Output the (X, Y) coordinate of the center of the cell containing the given text.  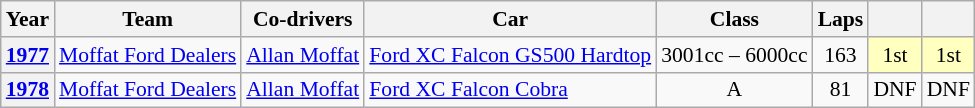
3001cc – 6000cc (734, 55)
Class (734, 19)
1977 (28, 55)
A (734, 90)
163 (841, 55)
81 (841, 90)
Co-drivers (302, 19)
1978 (28, 90)
Ford XC Falcon GS500 Hardtop (510, 55)
Laps (841, 19)
Ford XC Falcon Cobra (510, 90)
Year (28, 19)
Team (148, 19)
Car (510, 19)
